Provide the [x, y] coordinate of the cell's center where the given text is located.  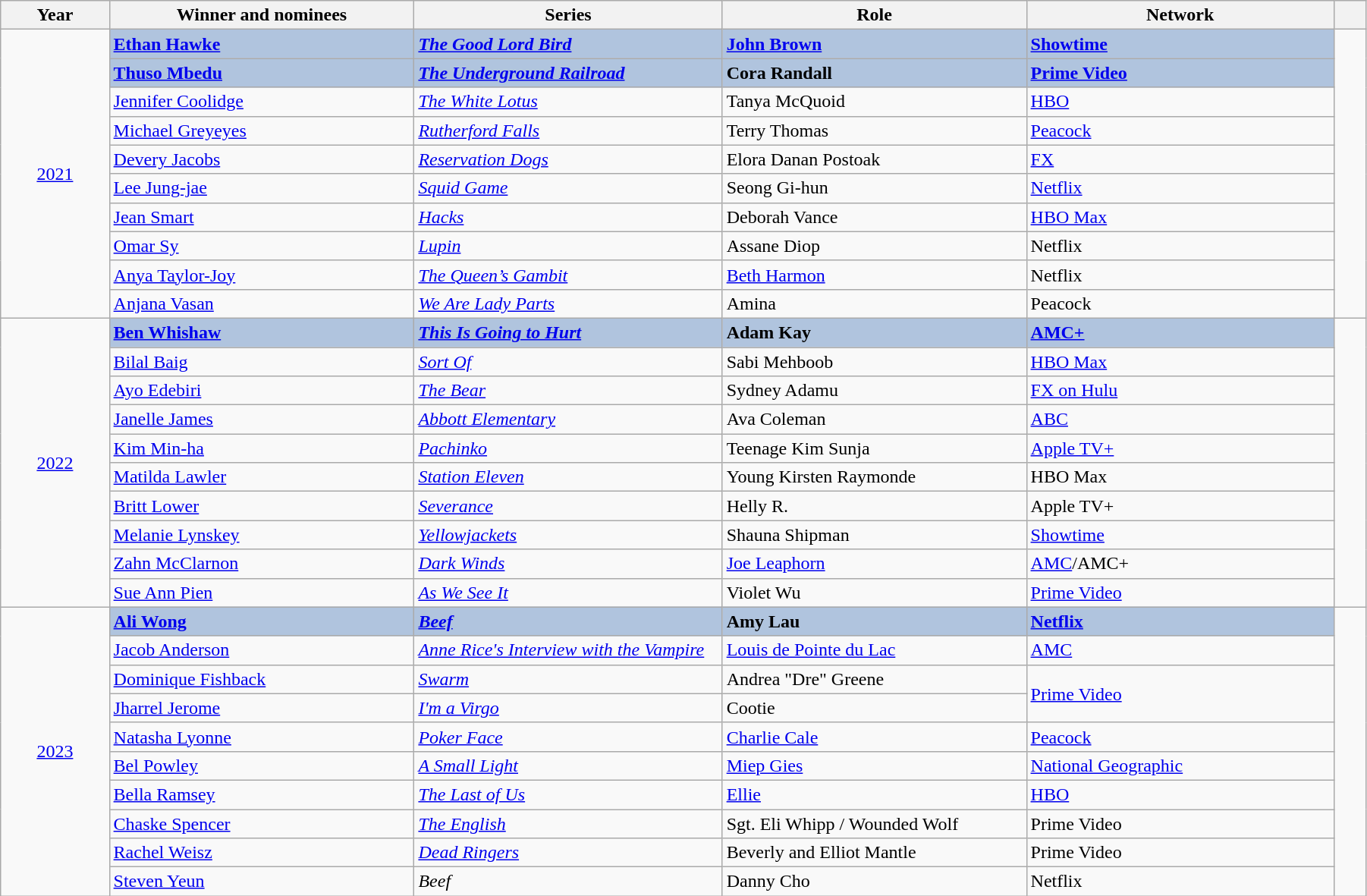
Bella Ramsey [262, 794]
AMC [1180, 650]
Swarm [568, 679]
Role [874, 15]
Britt Lower [262, 506]
Miep Gies [874, 766]
FX [1180, 159]
John Brown [874, 44]
Yellowjackets [568, 535]
Lupin [568, 246]
Jean Smart [262, 217]
Michael Greyeyes [262, 130]
Jacob Anderson [262, 650]
Beverly and Elliot Mantle [874, 853]
Zahn McClarnon [262, 564]
Ethan Hawke [262, 44]
Reservation Dogs [568, 159]
FX on Hulu [1180, 391]
Poker Face [568, 737]
Sydney Adamu [874, 391]
AMC+ [1180, 332]
I'm a Virgo [568, 708]
Dead Ringers [568, 853]
Dark Winds [568, 564]
Sue Ann Pien [262, 593]
Ava Coleman [874, 420]
Thuso Mbedu [262, 73]
This Is Going to Hurt [568, 332]
Devery Jacobs [262, 159]
Assane Diop [874, 246]
Cootie [874, 708]
The Queen’s Gambit [568, 275]
Anjana Vasan [262, 303]
Omar Sy [262, 246]
Terry Thomas [874, 130]
Lee Jung-jae [262, 188]
The Last of Us [568, 794]
Dominique Fishback [262, 679]
2023 [55, 751]
Pachinko [568, 448]
Sgt. Eli Whipp / Wounded Wolf [874, 823]
Bilal Baig [262, 362]
Danny Cho [874, 882]
Young Kirsten Raymonde [874, 477]
Adam Kay [874, 332]
Violet Wu [874, 593]
Andrea "Dre" Greene [874, 679]
Hacks [568, 217]
Steven Yeun [262, 882]
Natasha Lyonne [262, 737]
Melanie Lynskey [262, 535]
Sabi Mehboob [874, 362]
Seong Gi-hun [874, 188]
Severance [568, 506]
Charlie Cale [874, 737]
We Are Lady Parts [568, 303]
Ayo Edebiri [262, 391]
Network [1180, 15]
Bel Powley [262, 766]
Amina [874, 303]
Beth Harmon [874, 275]
AMC/AMC+ [1180, 564]
Squid Game [568, 188]
Rutherford Falls [568, 130]
The Good Lord Bird [568, 44]
The White Lotus [568, 102]
Anya Taylor-Joy [262, 275]
Teenage Kim Sunja [874, 448]
Jharrel Jerome [262, 708]
Sort Of [568, 362]
As We See It [568, 593]
Rachel Weisz [262, 853]
Abbott Elementary [568, 420]
Louis de Pointe du Lac [874, 650]
Janelle James [262, 420]
The Underground Railroad [568, 73]
Jennifer Coolidge [262, 102]
Shauna Shipman [874, 535]
Deborah Vance [874, 217]
Tanya McQuoid [874, 102]
Ali Wong [262, 621]
Ben Whishaw [262, 332]
National Geographic [1180, 766]
Cora Randall [874, 73]
A Small Light [568, 766]
Chaske Spencer [262, 823]
Series [568, 15]
Year [55, 15]
2022 [55, 463]
Joe Leaphorn [874, 564]
The English [568, 823]
The Bear [568, 391]
2021 [55, 174]
Anne Rice's Interview with the Vampire [568, 650]
Elora Danan Postoak [874, 159]
Matilda Lawler [262, 477]
Helly R. [874, 506]
Amy Lau [874, 621]
Station Eleven [568, 477]
Kim Min-ha [262, 448]
Winner and nominees [262, 15]
ABC [1180, 420]
Ellie [874, 794]
